Extract the [x, y] coordinate from the center of the cell holding the provided text.  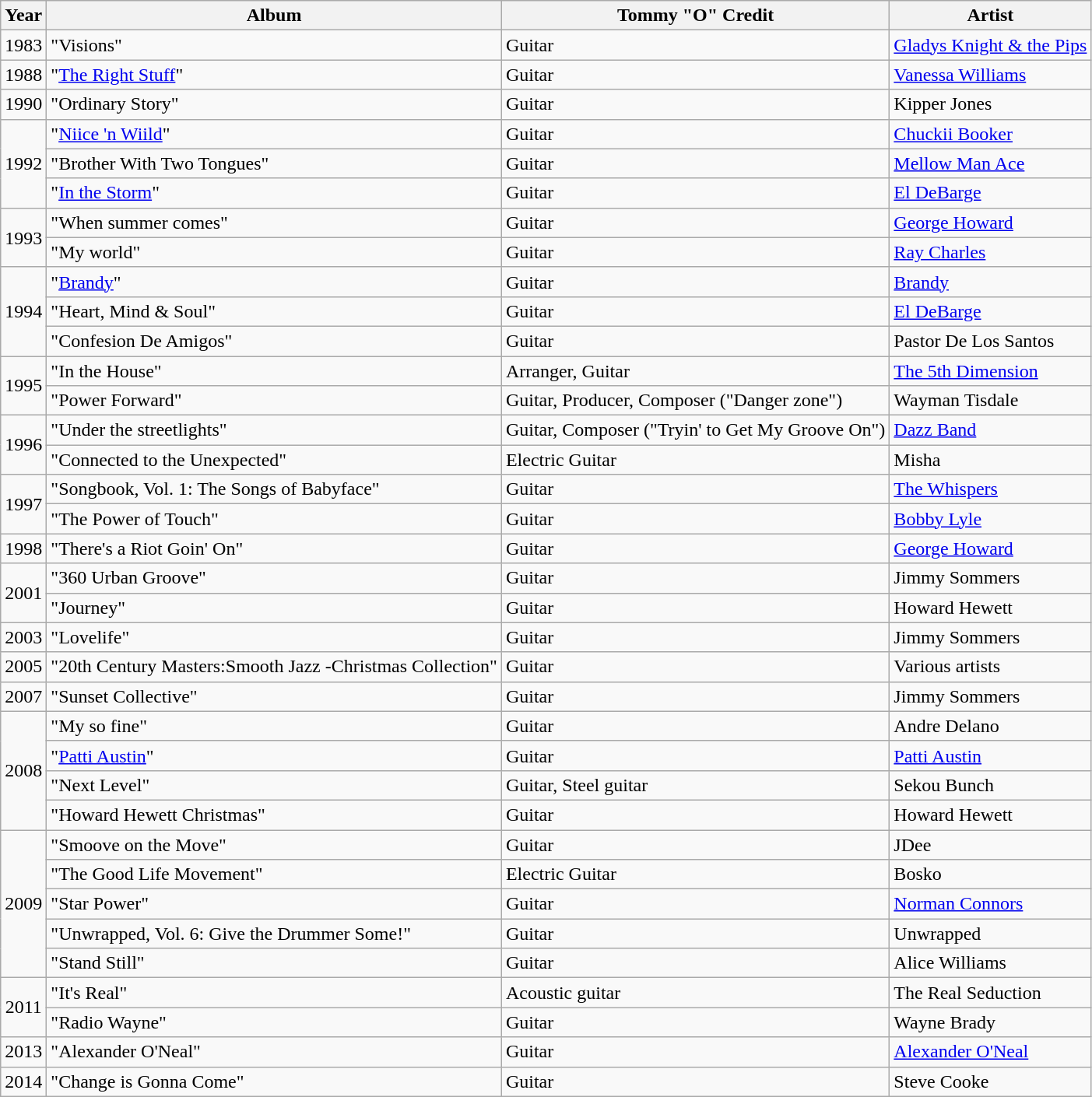
"360 Urban Groove" [274, 578]
"Radio Wayne" [274, 1022]
2008 [23, 770]
1997 [23, 504]
Alexander O'Neal [990, 1052]
The 5th Dimension [990, 371]
Andre Delano [990, 726]
"In the House" [274, 371]
"20th Century Masters:Smooth Jazz -Christmas Collection" [274, 667]
2001 [23, 593]
"Next Level" [274, 785]
2013 [23, 1052]
Bosko [990, 874]
2007 [23, 696]
"Howard Hewett Christmas" [274, 815]
"The Good Life Movement" [274, 874]
1983 [23, 45]
Gladys Knight & the Pips [990, 45]
"The Power of Touch" [274, 519]
Kipper Jones [990, 104]
"Patti Austin" [274, 755]
"Visions" [274, 45]
"Lovelife" [274, 637]
Various artists [990, 667]
Misha [990, 460]
2005 [23, 667]
1992 [23, 163]
Tommy "O" Credit [695, 16]
2014 [23, 1081]
"Connected to the Unexpected" [274, 460]
"Confesion De Amigos" [274, 341]
"Journey" [274, 608]
"Brandy" [274, 282]
1994 [23, 311]
"Stand Still" [274, 963]
Arranger, Guitar [695, 371]
"Unwrapped, Vol. 6: Give the Drummer Some!" [274, 934]
Vanessa Williams [990, 75]
1988 [23, 75]
Chuckii Booker [990, 134]
Wayman Tisdale [990, 401]
Brandy [990, 282]
Ray Charles [990, 252]
"Smoove on the Move" [274, 844]
Guitar, Composer ("Tryin' to Get My Groove On") [695, 430]
"Change is Gonna Come" [274, 1081]
Acoustic guitar [695, 993]
Patti Austin [990, 755]
2003 [23, 637]
"Power Forward" [274, 401]
"Under the streetlights" [274, 430]
"It's Real" [274, 993]
1993 [23, 237]
"Ordinary Story" [274, 104]
Album [274, 16]
JDee [990, 844]
"There's a Riot Goin' On" [274, 548]
Pastor De Los Santos [990, 341]
"My so fine" [274, 726]
Guitar, Producer, Composer ("Danger zone") [695, 401]
1998 [23, 548]
2009 [23, 903]
"Star Power" [274, 904]
1995 [23, 386]
"Sunset Collective" [274, 696]
"My world" [274, 252]
Bobby Lyle [990, 519]
Unwrapped [990, 934]
1990 [23, 104]
2011 [23, 1008]
Alice Williams [990, 963]
Year [23, 16]
The Whispers [990, 489]
"Alexander O'Neal" [274, 1052]
Wayne Brady [990, 1022]
Norman Connors [990, 904]
The Real Seduction [990, 993]
Steve Cooke [990, 1081]
"Songbook, Vol. 1: The Songs of Babyface" [274, 489]
Guitar, Steel guitar [695, 785]
"Brother With Two Tongues" [274, 163]
Mellow Man Ace [990, 163]
1996 [23, 445]
Dazz Band [990, 430]
"Heart, Mind & Soul" [274, 311]
"The Right Stuff" [274, 75]
"Niice 'n Wiild" [274, 134]
"In the Storm" [274, 193]
Artist [990, 16]
Sekou Bunch [990, 785]
"When summer comes" [274, 223]
